Scan for the cell matching the given text and deliver its (x, y) coordinate at center. 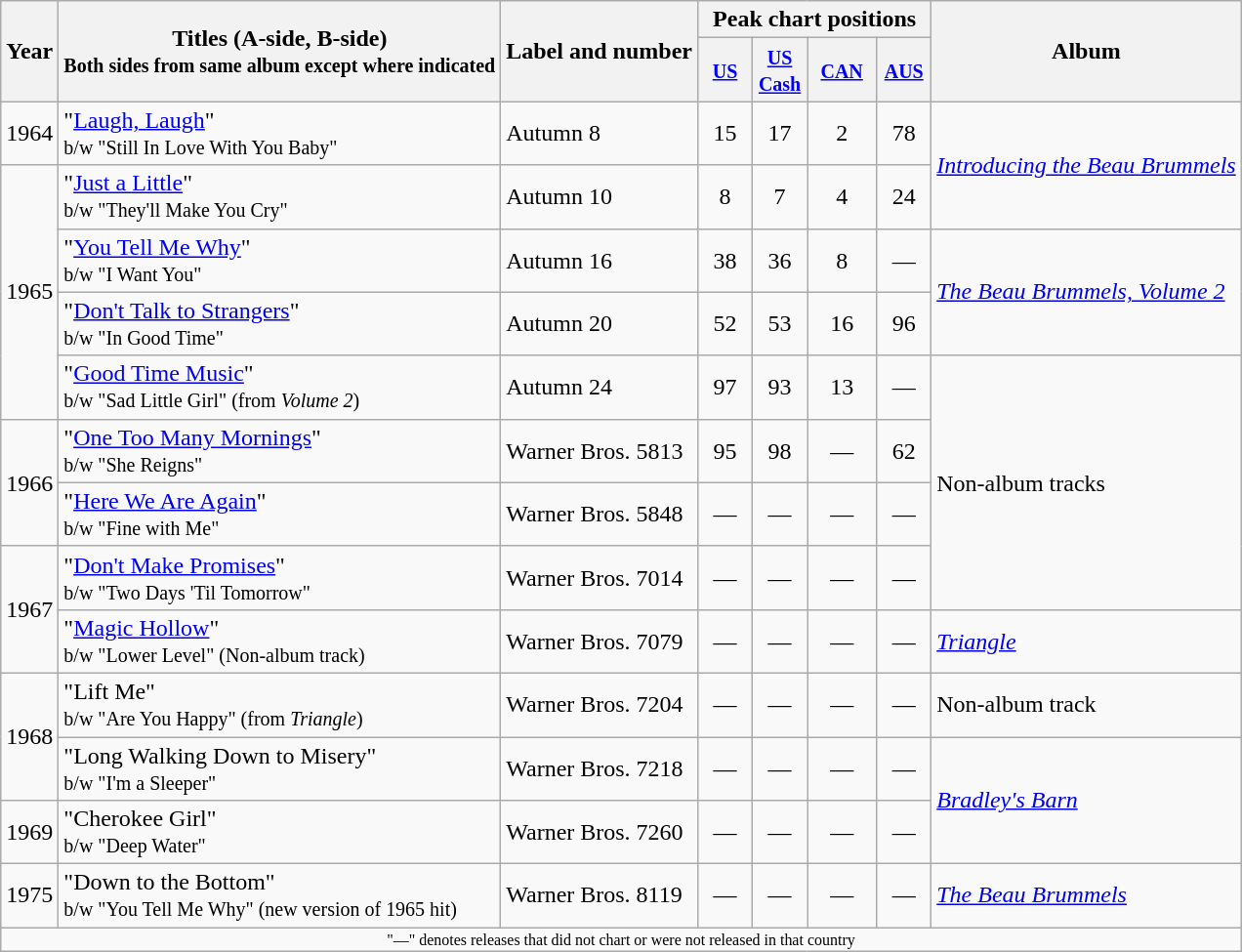
Peak chart positions (814, 20)
97 (724, 387)
16 (842, 324)
Year (29, 51)
"Just a Little"b/w "They'll Make You Cry" (279, 197)
The Beau Brummels (1086, 896)
"Good Time Music"b/w "Sad Little Girl" (from Volume 2) (279, 387)
Warner Bros. 7079 (600, 641)
"You Tell Me Why"b/w "I Want You" (279, 260)
2 (842, 133)
The Beau Brummels, Volume 2 (1086, 292)
36 (780, 260)
78 (904, 133)
93 (780, 387)
"—" denotes releases that did not chart or were not released in that country (621, 939)
1968 (29, 736)
Autumn 24 (600, 387)
98 (780, 451)
4 (842, 197)
Warner Bros. 5813 (600, 451)
US Cash (780, 70)
53 (780, 324)
Label and number (600, 51)
Autumn 8 (600, 133)
1966 (29, 482)
Warner Bros. 7014 (600, 578)
Warner Bros. 7218 (600, 767)
62 (904, 451)
CAN (842, 70)
13 (842, 387)
"Lift Me"b/w "Are You Happy" (from Triangle) (279, 705)
15 (724, 133)
"One Too Many Mornings"b/w "She Reigns" (279, 451)
Autumn 20 (600, 324)
52 (724, 324)
Autumn 10 (600, 197)
"Laugh, Laugh"b/w "Still In Love With You Baby" (279, 133)
"Cherokee Girl"b/w "Deep Water" (279, 832)
"Here We Are Again"b/w "Fine with Me" (279, 514)
Warner Bros. 7204 (600, 705)
38 (724, 260)
24 (904, 197)
1967 (29, 609)
17 (780, 133)
"Don't Talk to Strangers"b/w "In Good Time" (279, 324)
95 (724, 451)
7 (780, 197)
Warner Bros. 8119 (600, 896)
US (724, 70)
Bradley's Barn (1086, 800)
Autumn 16 (600, 260)
"Don't Make Promises"b/w "Two Days 'Til Tomorrow" (279, 578)
Introducing the Beau Brummels (1086, 165)
1975 (29, 896)
Warner Bros. 7260 (600, 832)
"Down to the Bottom"b/w "You Tell Me Why" (new version of 1965 hit) (279, 896)
"Long Walking Down to Misery"b/w "I'm a Sleeper" (279, 767)
1969 (29, 832)
"Magic Hollow"b/w "Lower Level" (Non-album track) (279, 641)
Non-album track (1086, 705)
1964 (29, 133)
Non-album tracks (1086, 482)
1965 (29, 292)
Warner Bros. 5848 (600, 514)
Album (1086, 51)
Triangle (1086, 641)
96 (904, 324)
Titles (A-side, B-side)Both sides from same album except where indicated (279, 51)
AUS (904, 70)
